Determine the (x, y) coordinate at the center of the cell enclosing the given text.  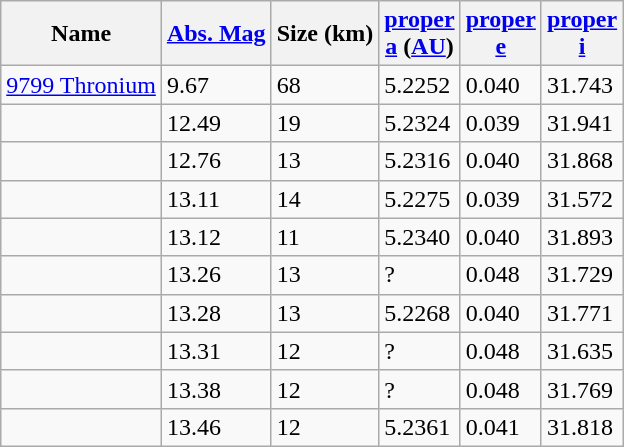
13.28 (216, 313)
5.2316 (420, 161)
Size (km) (325, 34)
5.2268 (420, 313)
11 (325, 237)
19 (325, 123)
31.868 (582, 161)
12.76 (216, 161)
13.12 (216, 237)
31.771 (582, 313)
31.893 (582, 237)
12.49 (216, 123)
5.2361 (420, 427)
5.2252 (420, 85)
31.729 (582, 275)
14 (325, 199)
68 (325, 85)
properi (582, 34)
31.743 (582, 85)
9799 Thronium (82, 85)
propere (500, 34)
Abs. Mag (216, 34)
13.11 (216, 199)
31.769 (582, 389)
9.67 (216, 85)
13.46 (216, 427)
13.38 (216, 389)
0.041 (500, 427)
31.818 (582, 427)
31.635 (582, 351)
5.2275 (420, 199)
propera (AU) (420, 34)
31.572 (582, 199)
5.2324 (420, 123)
13.26 (216, 275)
5.2340 (420, 237)
13.31 (216, 351)
Name (82, 34)
31.941 (582, 123)
